Capture the cell that displays the provided text and extract its (x, y) central coordinate. 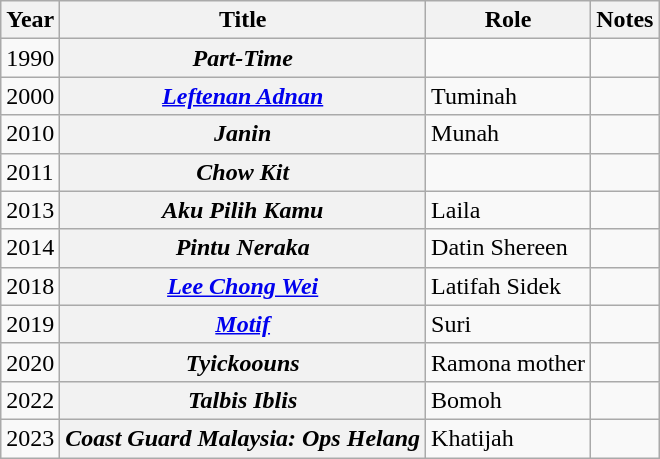
Bomoh (508, 400)
Laila (508, 210)
Latifah Sidek (508, 286)
Tyickoouns (243, 362)
Coast Guard Malaysia: Ops Helang (243, 438)
2013 (30, 210)
Tuminah (508, 96)
Ramona mother (508, 362)
2018 (30, 286)
1990 (30, 58)
Notes (625, 20)
Lee Chong Wei (243, 286)
Role (508, 20)
Part-Time (243, 58)
Chow Kit (243, 172)
Pintu Neraka (243, 248)
Suri (508, 324)
Leftenan Adnan (243, 96)
2010 (30, 134)
Motif (243, 324)
2023 (30, 438)
2022 (30, 400)
2011 (30, 172)
2014 (30, 248)
Khatijah (508, 438)
2019 (30, 324)
Aku Pilih Kamu (243, 210)
Munah (508, 134)
Janin (243, 134)
2000 (30, 96)
2020 (30, 362)
Year (30, 20)
Datin Shereen (508, 248)
Title (243, 20)
Talbis Iblis (243, 400)
